Search for the cell housing the specified text and yield its [x, y] center coordinate. 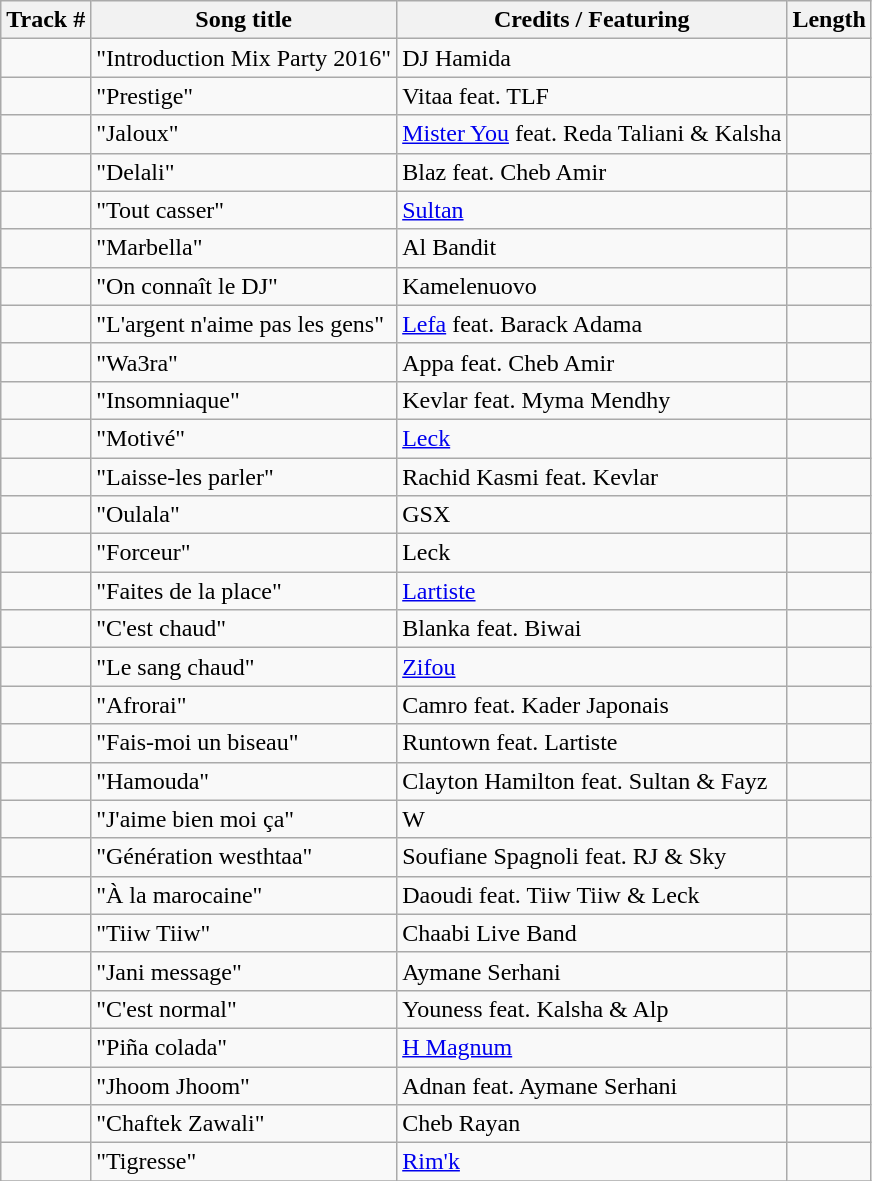
Lefa feat. Barack Adama [592, 324]
"Wa3ra" [244, 362]
"L'argent n'aime pas les gens" [244, 324]
"Tout casser" [244, 210]
Lartiste [592, 591]
"Jhoom Jhoom" [244, 1085]
"Introduction Mix Party 2016" [244, 58]
"Jaloux" [244, 134]
GSX [592, 515]
Adnan feat. Aymane Serhani [592, 1085]
"C'est chaud" [244, 629]
H Magnum [592, 1047]
"On connaît le DJ" [244, 286]
Track # [46, 20]
Song title [244, 20]
"Forceur" [244, 553]
"Jani message" [244, 971]
"Fais-moi un biseau" [244, 743]
"Chaftek Zawali" [244, 1124]
Soufiane Spagnoli feat. RJ & Sky [592, 857]
"Insomniaque" [244, 400]
Zifou [592, 667]
Camro feat. Kader Japonais [592, 705]
Kamelenuovo [592, 286]
"Faites de la place" [244, 591]
"Oulala" [244, 515]
Kevlar feat. Myma Mendhy [592, 400]
"Marbella" [244, 248]
Sultan [592, 210]
"Prestige" [244, 96]
"À la marocaine" [244, 895]
"Delali" [244, 172]
Clayton Hamilton feat. Sultan & Fayz [592, 781]
Cheb Rayan [592, 1124]
DJ Hamida [592, 58]
"J'aime bien moi ça" [244, 819]
"Le sang chaud" [244, 667]
"Piña colada" [244, 1047]
Credits / Featuring [592, 20]
Blanka feat. Biwai [592, 629]
Blaz feat. Cheb Amir [592, 172]
"Laisse-les parler" [244, 477]
"Tigresse" [244, 1162]
Appa feat. Cheb Amir [592, 362]
Rachid Kasmi feat. Kevlar [592, 477]
"Motivé" [244, 438]
"Tiiw Tiiw" [244, 933]
Runtown feat. Lartiste [592, 743]
Vitaa feat. TLF [592, 96]
Length [829, 20]
Mister You feat. Reda Taliani & Kalsha [592, 134]
Rim'k [592, 1162]
Daoudi feat. Tiiw Tiiw & Leck [592, 895]
"Hamouda" [244, 781]
"C'est normal" [244, 1009]
W [592, 819]
Youness feat. Kalsha & Alp [592, 1009]
"Génération westhtaa" [244, 857]
Chaabi Live Band [592, 933]
Al Bandit [592, 248]
Aymane Serhani [592, 971]
"Afrorai" [244, 705]
